Pinpoint the cell where the given text exists, returning its [X, Y] midpoint coordinate. 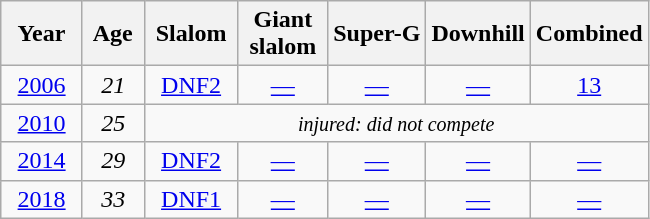
2010 [42, 123]
Year [42, 34]
25 [113, 123]
Slalom [191, 34]
Super-G [377, 34]
2006 [42, 85]
13 [589, 85]
2014 [42, 161]
33 [113, 199]
2018 [42, 199]
DNF1 [191, 199]
21 [113, 85]
Combined [589, 34]
Age [113, 34]
Giant slalom [283, 34]
injured: did not compete [396, 123]
29 [113, 161]
Downhill [478, 34]
